Detect which cell encompasses the target text, then output its (X, Y) center coordinate. 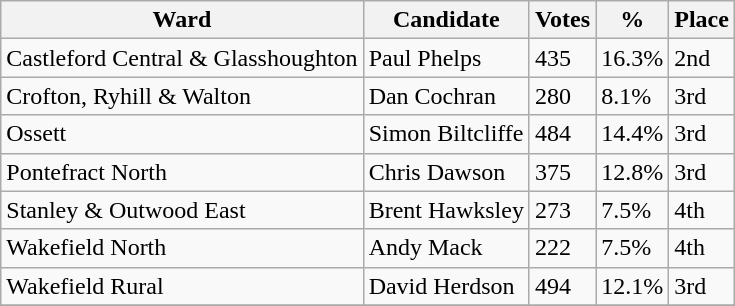
273 (562, 210)
Stanley & Outwood East (182, 210)
Paul Phelps (446, 58)
Wakefield North (182, 248)
David Herdson (446, 286)
Chris Dawson (446, 172)
2nd (702, 58)
Ward (182, 20)
375 (562, 172)
12.8% (632, 172)
Brent Hawksley (446, 210)
Crofton, Ryhill & Walton (182, 96)
494 (562, 286)
435 (562, 58)
Andy Mack (446, 248)
16.3% (632, 58)
484 (562, 134)
222 (562, 248)
Candidate (446, 20)
Wakefield Rural (182, 286)
Place (702, 20)
Simon Biltcliffe (446, 134)
14.4% (632, 134)
Votes (562, 20)
280 (562, 96)
12.1% (632, 286)
Ossett (182, 134)
Pontefract North (182, 172)
Dan Cochran (446, 96)
% (632, 20)
8.1% (632, 96)
Castleford Central & Glasshoughton (182, 58)
